Locate the cell with the specified text and output its (X, Y) center coordinate. 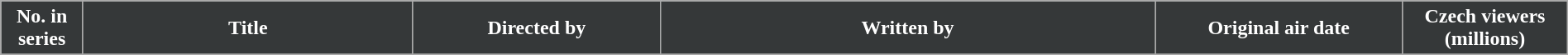
Title (248, 28)
Directed by (536, 28)
Written by (907, 28)
No. inseries (42, 28)
Original air date (1279, 28)
Czech viewers(millions) (1485, 28)
